From the cell containing the given text, extract its center point as (x, y) coordinate. 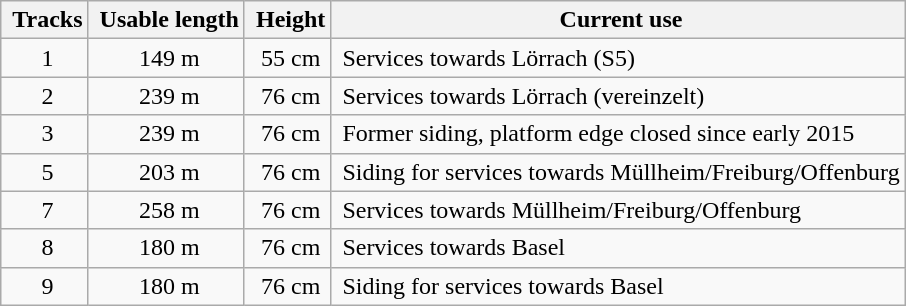
203 m (166, 172)
Services towards Lörrach (S5) (618, 58)
Services towards Müllheim/Freiburg/Offenburg (618, 210)
2 (44, 96)
Tracks (44, 20)
Usable length (166, 20)
5 (44, 172)
Services towards Lörrach (vereinzelt) (618, 96)
9 (44, 286)
Height (287, 20)
1 (44, 58)
7 (44, 210)
258 m (166, 210)
Current use (618, 20)
3 (44, 134)
Services towards Basel (618, 248)
149 m (166, 58)
8 (44, 248)
Siding for services towards Müllheim/Freiburg/Offenburg (618, 172)
Siding for services towards Basel (618, 286)
55 cm (287, 58)
Former siding, platform edge closed since early 2015 (618, 134)
